Scan for the cell matching the given text and deliver its [x, y] coordinate at center. 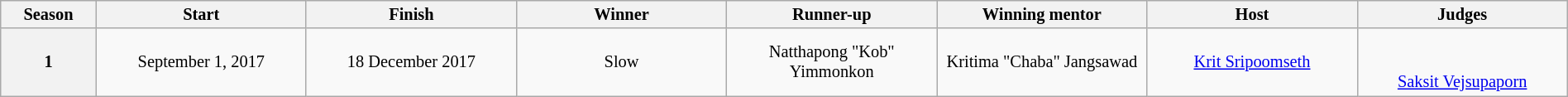
Saksit Vejsupaporn [1462, 62]
Start [201, 14]
Natthapong "Kob" Yimmonkon [832, 62]
Kritima "Chaba" Jangsawad [1042, 62]
Krit Sripoomseth [1252, 62]
Host [1252, 14]
1 [49, 62]
Slow [622, 62]
Finish [411, 14]
September 1, 2017 [201, 62]
Winner [622, 14]
Runner-up [832, 14]
Season [49, 14]
18 December 2017 [411, 62]
Judges [1462, 14]
Winning mentor [1042, 14]
